Detect which cell encompasses the target text, then output its (X, Y) center coordinate. 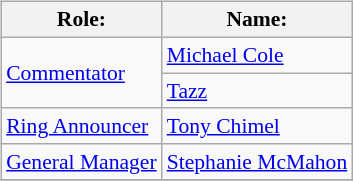
Michael Cole (258, 55)
Tazz (258, 91)
Commentator (82, 72)
Tony Chimel (258, 126)
Stephanie McMahon (258, 162)
General Manager (82, 162)
Role: (82, 20)
Name: (258, 20)
Ring Announcer (82, 126)
